Identify which cell holds the provided text, then report its (x, y) central coordinate. 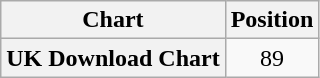
Position (272, 20)
89 (272, 58)
Chart (113, 20)
UK Download Chart (113, 58)
